Return [X, Y] of the center of cell containing provided text 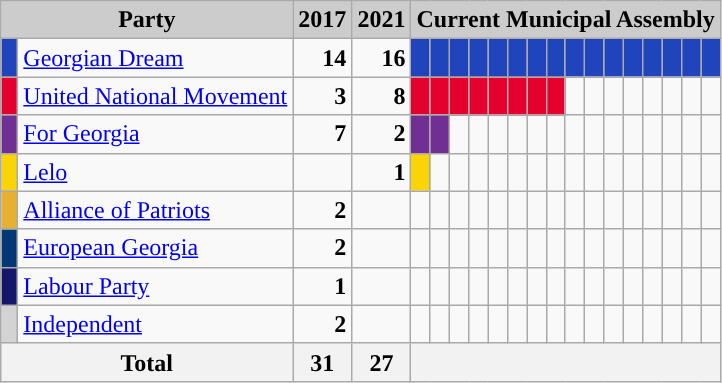
Party [147, 20]
8 [382, 96]
Independent [156, 324]
16 [382, 58]
14 [322, 58]
31 [322, 362]
2017 [322, 20]
Current Municipal Assembly [566, 20]
European Georgia [156, 248]
2021 [382, 20]
7 [322, 134]
Georgian Dream [156, 58]
3 [322, 96]
For Georgia [156, 134]
27 [382, 362]
Labour Party [156, 286]
Lelo [156, 172]
United National Movement [156, 96]
Alliance of Patriots [156, 210]
Total [147, 362]
